From the cell containing the given text, extract its center point as [x, y] coordinate. 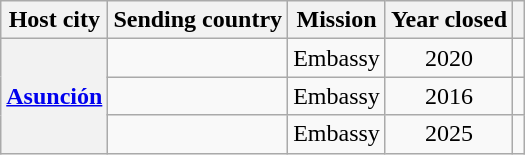
Asunción [54, 96]
2020 [448, 58]
Mission [337, 20]
Sending country [198, 20]
Year closed [448, 20]
2025 [448, 134]
Host city [54, 20]
2016 [448, 96]
